Capture the cell that displays the provided text and extract its (x, y) central coordinate. 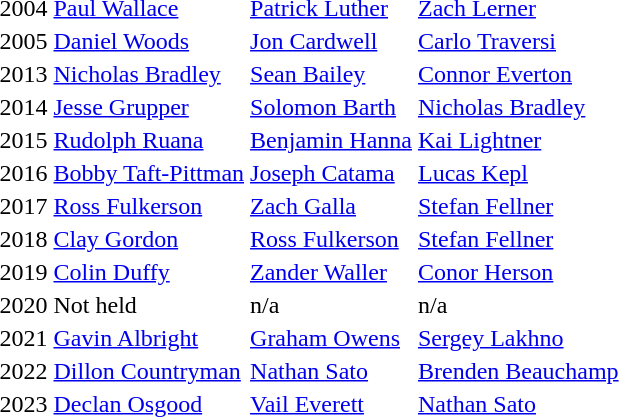
Daniel Woods (149, 41)
Sean Bailey (332, 74)
Graham Owens (332, 338)
Bobby Taft-Pittman (149, 173)
n/a (332, 305)
Zach Galla (332, 206)
Not held (149, 305)
Jon Cardwell (332, 41)
Joseph Catama (332, 173)
Colin Duffy (149, 272)
Nathan Sato (332, 371)
Rudolph Ruana (149, 140)
Dillon Countryman (149, 371)
Clay Gordon (149, 239)
Nicholas Bradley (149, 74)
Jesse Grupper (149, 107)
Zander Waller (332, 272)
Benjamin Hanna (332, 140)
Solomon Barth (332, 107)
Gavin Albright (149, 338)
